Provide the (x, y) coordinate of the cell's center where the given text is located.  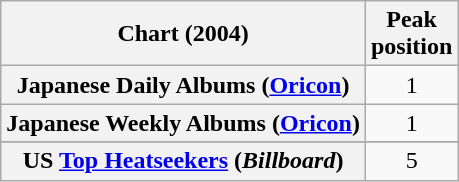
Japanese Weekly Albums (Oricon) (184, 123)
Chart (2004) (184, 34)
5 (411, 161)
US Top Heatseekers (Billboard) (184, 161)
Japanese Daily Albums (Oricon) (184, 85)
Peakposition (411, 34)
